Detect which cell encompasses the target text, then output its (X, Y) center coordinate. 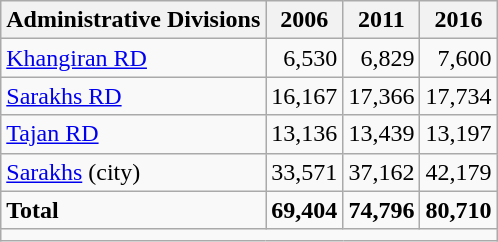
Sarakhs RD (134, 96)
16,167 (304, 96)
6,829 (382, 58)
7,600 (458, 58)
6,530 (304, 58)
2016 (458, 20)
Sarakhs (city) (134, 172)
17,366 (382, 96)
74,796 (382, 210)
Tajan RD (134, 134)
Administrative Divisions (134, 20)
33,571 (304, 172)
13,197 (458, 134)
Total (134, 210)
2011 (382, 20)
17,734 (458, 96)
42,179 (458, 172)
13,136 (304, 134)
Khangiran RD (134, 58)
80,710 (458, 210)
69,404 (304, 210)
2006 (304, 20)
13,439 (382, 134)
37,162 (382, 172)
